From the cell containing the given text, extract its center point as (X, Y) coordinate. 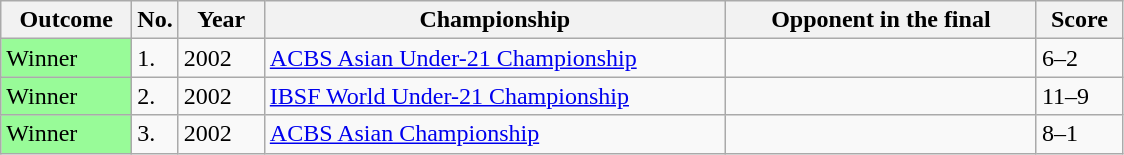
IBSF World Under-21 Championship (494, 96)
ACBS Asian Under-21 Championship (494, 58)
8–1 (1079, 134)
Score (1079, 20)
6–2 (1079, 58)
1. (155, 58)
Opponent in the final (880, 20)
Year (221, 20)
ACBS Asian Championship (494, 134)
Outcome (66, 20)
Championship (494, 20)
3. (155, 134)
2. (155, 96)
11–9 (1079, 96)
No. (155, 20)
